Return the [X, Y] coordinate for the center point of the cell that contains the specified text.  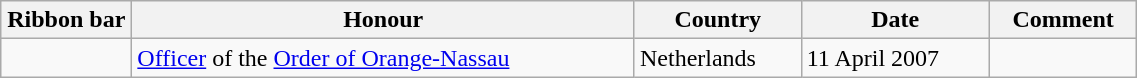
Officer of the Order of Orange-Nassau [384, 58]
Comment [1062, 20]
Netherlands [718, 58]
Date [895, 20]
Ribbon bar [66, 20]
Honour [384, 20]
11 April 2007 [895, 58]
Country [718, 20]
